Determine the [x, y] coordinate at the center of the cell enclosing the given text.  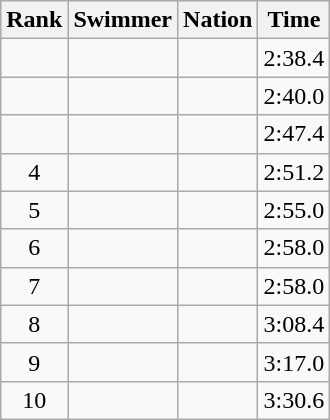
4 [34, 172]
6 [34, 248]
7 [34, 286]
8 [34, 324]
2:38.4 [294, 58]
9 [34, 362]
2:55.0 [294, 210]
Rank [34, 20]
Nation [218, 20]
5 [34, 210]
Swimmer [123, 20]
10 [34, 400]
3:17.0 [294, 362]
2:51.2 [294, 172]
2:40.0 [294, 96]
3:08.4 [294, 324]
2:47.4 [294, 134]
3:30.6 [294, 400]
Time [294, 20]
